Output the (X, Y) coordinate of the center of the cell containing the given text.  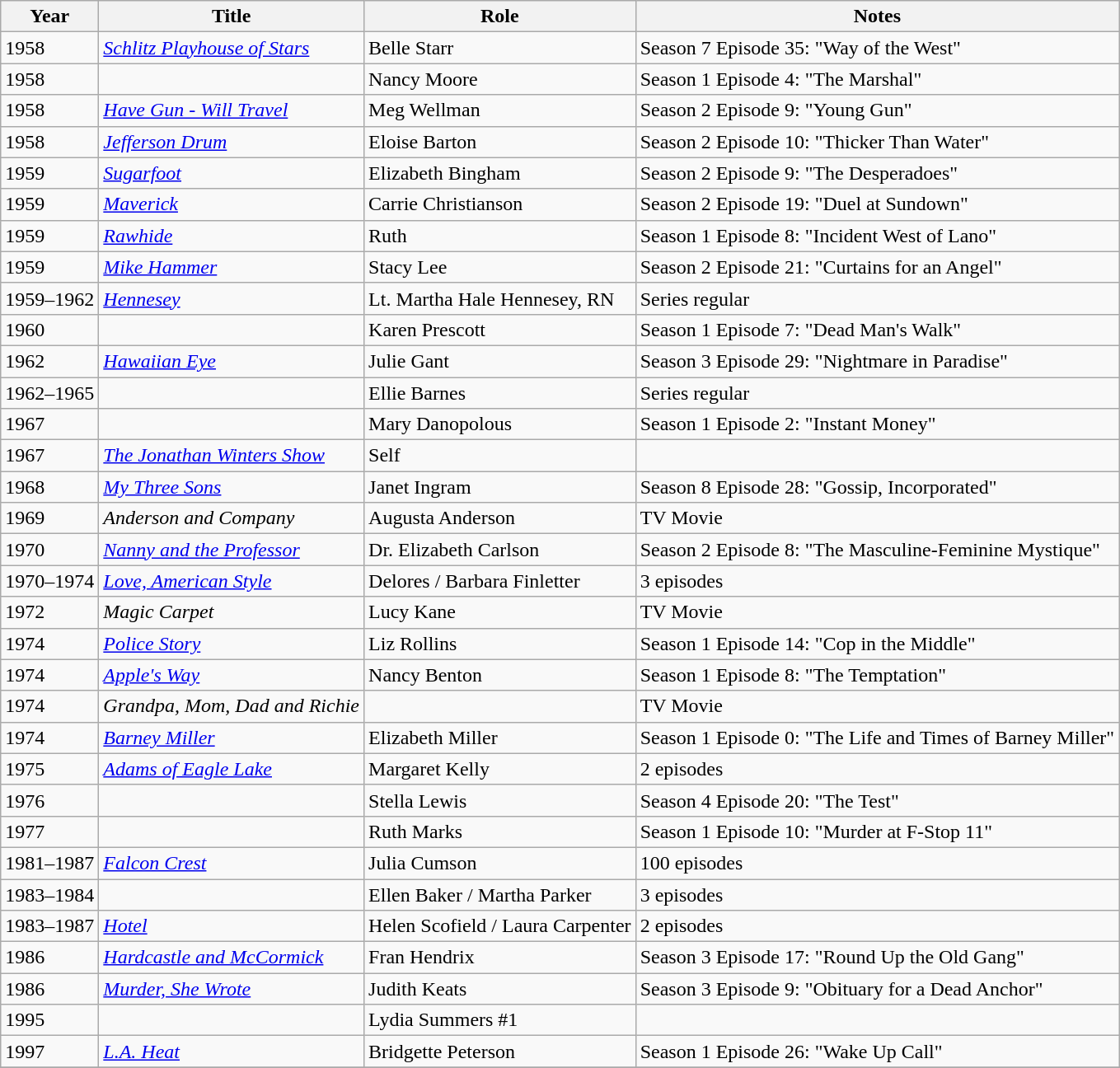
Season 1 Episode 4: "The Marshal" (877, 79)
1970 (49, 550)
Falcon Crest (232, 863)
Season 4 Episode 20: "The Test" (877, 800)
Hawaiian Eye (232, 361)
Fran Hendrix (500, 958)
Grandpa, Mom, Dad and Richie (232, 706)
Eloise Barton (500, 142)
1983–1984 (49, 894)
Stacy Lee (500, 267)
Delores / Barbara Finletter (500, 581)
Title (232, 16)
1995 (49, 1020)
Season 1 Episode 0: "The Life and Times of Barney Miller" (877, 738)
Hardcastle and McCormick (232, 958)
Nancy Moore (500, 79)
Belle Starr (500, 48)
1977 (49, 831)
100 episodes (877, 863)
Julia Cumson (500, 863)
1962–1965 (49, 393)
Ruth Marks (500, 831)
Ruth (500, 236)
Ellen Baker / Martha Parker (500, 894)
Barney Miller (232, 738)
Mike Hammer (232, 267)
Season 1 Episode 8: "Incident West of Lano" (877, 236)
Season 7 Episode 35: "Way of the West" (877, 48)
The Jonathan Winters Show (232, 456)
Season 2 Episode 9: "The Desperadoes" (877, 173)
Meg Wellman (500, 110)
Lydia Summers #1 (500, 1020)
Augusta Anderson (500, 518)
Season 8 Episode 28: "Gossip, Incorporated" (877, 487)
Liz Rollins (500, 644)
Julie Gant (500, 361)
Season 1 Episode 26: "Wake Up Call" (877, 1052)
My Three Sons (232, 487)
Season 2 Episode 8: "The Masculine-Feminine Mystique" (877, 550)
1970–1974 (49, 581)
Apple's Way (232, 675)
Carrie Christianson (500, 204)
Hotel (232, 926)
Elizabeth Miller (500, 738)
Jefferson Drum (232, 142)
Magic Carpet (232, 612)
L.A. Heat (232, 1052)
1983–1987 (49, 926)
Season 3 Episode 17: "Round Up the Old Gang" (877, 958)
Murder, She Wrote (232, 989)
Helen Scofield / Laura Carpenter (500, 926)
Margaret Kelly (500, 769)
Bridgette Peterson (500, 1052)
Lucy Kane (500, 612)
Adams of Eagle Lake (232, 769)
1972 (49, 612)
1981–1987 (49, 863)
Season 1 Episode 8: "The Temptation" (877, 675)
1976 (49, 800)
Season 1 Episode 2: "Instant Money" (877, 424)
Nanny and the Professor (232, 550)
Season 1 Episode 14: "Cop in the Middle" (877, 644)
1960 (49, 330)
Rawhide (232, 236)
Season 3 Episode 9: "Obituary for a Dead Anchor" (877, 989)
1959–1962 (49, 298)
Janet Ingram (500, 487)
Season 2 Episode 10: "Thicker Than Water" (877, 142)
Mary Danopolous (500, 424)
Anderson and Company (232, 518)
Have Gun - Will Travel (232, 110)
Love, American Style (232, 581)
Role (500, 16)
Ellie Barnes (500, 393)
Schlitz Playhouse of Stars (232, 48)
1969 (49, 518)
Season 2 Episode 19: "Duel at Sundown" (877, 204)
Maverick (232, 204)
Police Story (232, 644)
Nancy Benton (500, 675)
Stella Lewis (500, 800)
Self (500, 456)
Season 1 Episode 10: "Murder at F-Stop 11" (877, 831)
Season 3 Episode 29: "Nightmare in Paradise" (877, 361)
1997 (49, 1052)
Notes (877, 16)
Year (49, 16)
Judith Keats (500, 989)
Dr. Elizabeth Carlson (500, 550)
1968 (49, 487)
Karen Prescott (500, 330)
1975 (49, 769)
1962 (49, 361)
Sugarfoot (232, 173)
Season 1 Episode 7: "Dead Man's Walk" (877, 330)
Season 2 Episode 21: "Curtains for an Angel" (877, 267)
Elizabeth Bingham (500, 173)
Lt. Martha Hale Hennesey, RN (500, 298)
Hennesey (232, 298)
Season 2 Episode 9: "Young Gun" (877, 110)
